Pinpoint the cell where the given text exists, returning its [x, y] midpoint coordinate. 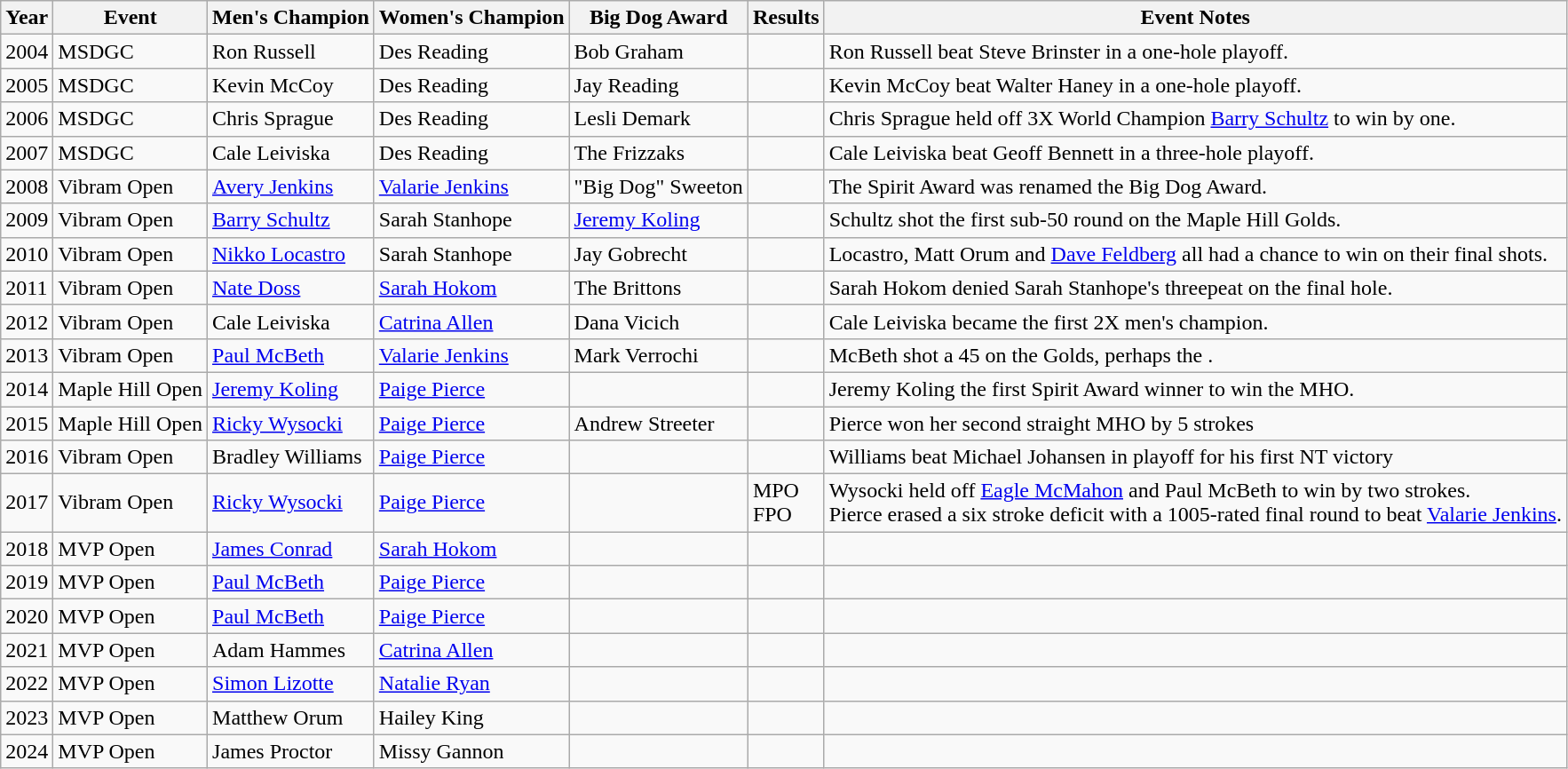
Locastro, Matt Orum and Dave Feldberg all had a chance to win on their final shots. [1195, 254]
2010 [27, 254]
Cale Leiviska became the first 2X men's champion. [1195, 321]
Year [27, 18]
Hailey King [471, 717]
Dana Vicich [659, 321]
2014 [27, 389]
Bob Graham [659, 52]
Results [786, 18]
2009 [27, 220]
2021 [27, 650]
Jay Reading [659, 85]
Ron Russell [291, 52]
Matthew Orum [291, 717]
2022 [27, 684]
"Big Dog" Sweeton [659, 186]
Schultz shot the first sub-50 round on the Maple Hill Golds. [1195, 220]
Jay Gobrecht [659, 254]
Andrew Streeter [659, 424]
Event Notes [1195, 18]
Jeremy Koling the first Spirit Award winner to win the MHO. [1195, 389]
2019 [27, 583]
2005 [27, 85]
Kevin McCoy [291, 85]
Lesli Demark [659, 119]
Big Dog Award [659, 18]
Kevin McCoy beat Walter Haney in a one-hole playoff. [1195, 85]
2020 [27, 616]
Event [131, 18]
2016 [27, 457]
2012 [27, 321]
Simon Lizotte [291, 684]
2024 [27, 751]
2011 [27, 288]
Barry Schultz [291, 220]
The Brittons [659, 288]
Women's Champion [471, 18]
Chris Sprague [291, 119]
Ron Russell beat Steve Brinster in a one-hole playoff. [1195, 52]
Bradley Williams [291, 457]
Nikko Locastro [291, 254]
The Spirit Award was renamed the Big Dog Award. [1195, 186]
The Frizzaks [659, 153]
2004 [27, 52]
2018 [27, 549]
James Conrad [291, 549]
McBeth shot a 45 on the Golds, perhaps the . [1195, 355]
2006 [27, 119]
2013 [27, 355]
Natalie Ryan [471, 684]
2017 [27, 503]
James Proctor [291, 751]
2023 [27, 717]
Avery Jenkins [291, 186]
Mark Verrochi [659, 355]
Sarah Hokom denied Sarah Stanhope's threepeat on the final hole. [1195, 288]
Adam Hammes [291, 650]
Pierce won her second straight MHO by 5 strokes [1195, 424]
2015 [27, 424]
Men's Champion [291, 18]
Cale Leiviska beat Geoff Bennett in a three-hole playoff. [1195, 153]
2008 [27, 186]
Williams beat Michael Johansen in playoff for his first NT victory [1195, 457]
Nate Doss [291, 288]
Chris Sprague held off 3X World Champion Barry Schultz to win by one. [1195, 119]
MPO FPO [786, 503]
Missy Gannon [471, 751]
2007 [27, 153]
